Pinpoint the cell where the given text exists, returning its (x, y) midpoint coordinate. 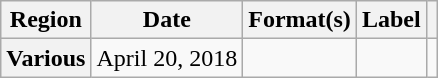
Various (46, 58)
Date (167, 20)
Format(s) (300, 20)
Label (391, 20)
April 20, 2018 (167, 58)
Region (46, 20)
